Return the (x, y) coordinate for the center point of the cell that contains the specified text.  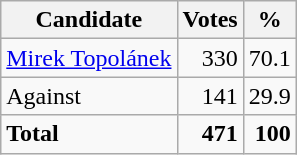
29.9 (270, 96)
100 (270, 134)
141 (210, 96)
% (270, 20)
Votes (210, 20)
Candidate (89, 20)
70.1 (270, 58)
Total (89, 134)
Against (89, 96)
471 (210, 134)
Mirek Topolánek (89, 58)
330 (210, 58)
